From the cell containing the given text, extract its center point as (X, Y) coordinate. 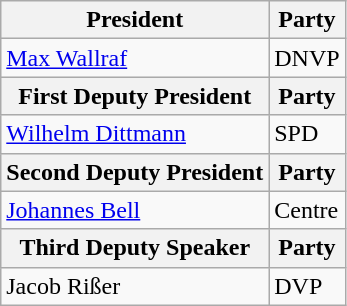
Second Deputy President (135, 172)
Centre (307, 210)
Third Deputy Speaker (135, 248)
Max Wallraf (135, 58)
DNVP (307, 58)
President (135, 20)
First Deputy President (135, 96)
Jacob Rißer (135, 286)
SPD (307, 134)
Johannes Bell (135, 210)
DVP (307, 286)
Wilhelm Dittmann (135, 134)
